Scan for the cell matching the given text and deliver its (X, Y) coordinate at center. 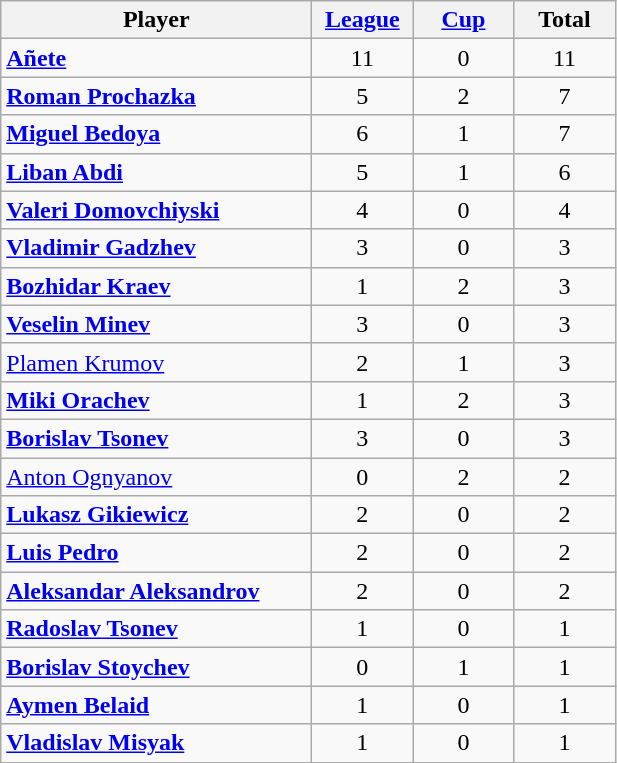
Total (564, 20)
Miguel Bedoya (156, 134)
Veselin Minev (156, 324)
Liban Abdi (156, 172)
Cup (464, 20)
Vladislav Misyak (156, 743)
Roman Prochazka (156, 96)
Borislav Stoychev (156, 667)
Aleksandar Aleksandrov (156, 591)
Bozhidar Kraev (156, 286)
Añete (156, 58)
Lukasz Gikiewicz (156, 515)
League (362, 20)
Aymen Belaid (156, 705)
Miki Orachev (156, 400)
Valeri Domovchiyski (156, 210)
Radoslav Tsonev (156, 629)
Borislav Tsonev (156, 438)
Luis Pedro (156, 553)
Player (156, 20)
Vladimir Gadzhev (156, 248)
Plamen Krumov (156, 362)
Anton Ognyanov (156, 477)
